Return (x, y) of the center of cell containing provided text 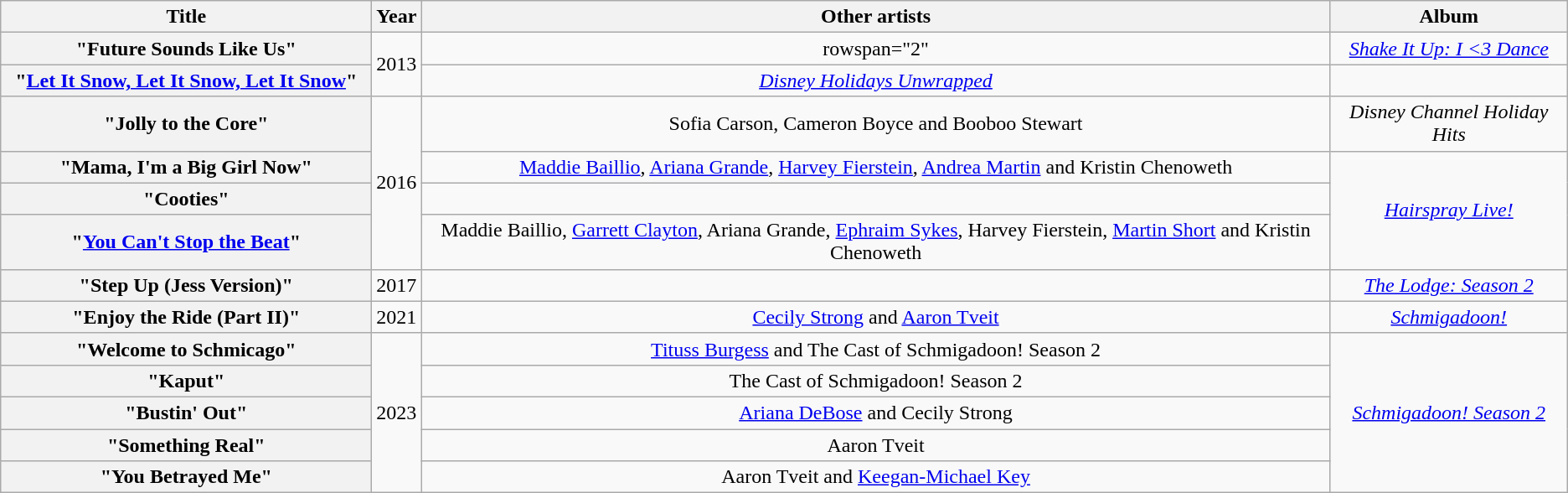
"You Betrayed Me" (186, 477)
Other artists (876, 17)
Aaron Tveit (876, 445)
Maddie Baillio, Ariana Grande, Harvey Fierstein, Andrea Martin and Kristin Chenoweth (876, 167)
2013 (397, 65)
Year (397, 17)
"Kaput" (186, 381)
Cecily Strong and Aaron Tveit (876, 317)
The Cast of Schmigadoon! Season 2 (876, 381)
"Bustin' Out" (186, 413)
"Welcome to Schmicago" (186, 349)
Aaron Tveit and Keegan-Michael Key (876, 477)
Disney Channel Holiday Hits (1449, 124)
Disney Holidays Unwrapped (876, 80)
"You Can't Stop the Beat" (186, 241)
The Lodge: Season 2 (1449, 285)
"Future Sounds Like Us" (186, 49)
"Cooties" (186, 199)
"Let It Snow, Let It Snow, Let It Snow" (186, 80)
Schmigadoon! Season 2 (1449, 413)
"Enjoy the Ride (Part II)" (186, 317)
2023 (397, 413)
"Something Real" (186, 445)
"Step Up (Jess Version)" (186, 285)
Ariana DeBose and Cecily Strong (876, 413)
Tituss Burgess and The Cast of Schmigadoon! Season 2 (876, 349)
Album (1449, 17)
2017 (397, 285)
rowspan="2" (876, 49)
Schmigadoon! (1449, 317)
Sofia Carson, Cameron Boyce and Booboo Stewart (876, 124)
Hairspray Live! (1449, 210)
2021 (397, 317)
"Mama, I'm a Big Girl Now" (186, 167)
"Jolly to the Core" (186, 124)
Title (186, 17)
2016 (397, 183)
Shake It Up: I <3 Dance (1449, 49)
Maddie Baillio, Garrett Clayton, Ariana Grande, Ephraim Sykes, Harvey Fierstein, Martin Short and Kristin Chenoweth (876, 241)
